Locate the cell with the specified text and output its [X, Y] center coordinate. 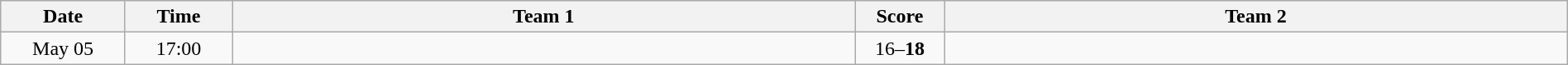
16–18 [900, 48]
Time [179, 17]
Score [900, 17]
Team 2 [1256, 17]
May 05 [63, 48]
Date [63, 17]
Team 1 [544, 17]
17:00 [179, 48]
